Locate the cell with the specified text and output its [x, y] center coordinate. 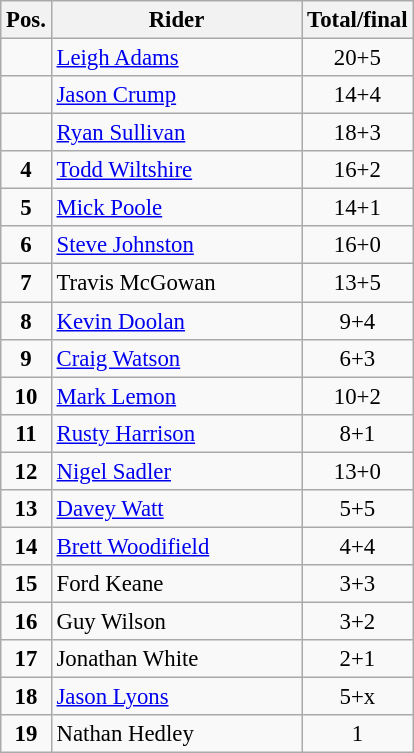
2+1 [358, 659]
Davey Watt [176, 509]
Jason Lyons [176, 697]
20+5 [358, 58]
Craig Watson [176, 358]
12 [26, 471]
16 [26, 621]
3+3 [358, 584]
18 [26, 697]
4+4 [358, 546]
14+4 [358, 95]
6 [26, 245]
Nigel Sadler [176, 471]
Brett Woodifield [176, 546]
13+0 [358, 471]
Leigh Adams [176, 58]
Guy Wilson [176, 621]
19 [26, 734]
5+x [358, 697]
8 [26, 321]
15 [26, 584]
Ryan Sullivan [176, 133]
16+2 [358, 170]
Travis McGowan [176, 283]
13+5 [358, 283]
5+5 [358, 509]
6+3 [358, 358]
7 [26, 283]
13 [26, 509]
Total/final [358, 20]
11 [26, 433]
9 [26, 358]
8+1 [358, 433]
18+3 [358, 133]
Mick Poole [176, 208]
14+1 [358, 208]
16+0 [358, 245]
10+2 [358, 396]
14 [26, 546]
17 [26, 659]
Ford Keane [176, 584]
10 [26, 396]
3+2 [358, 621]
Todd Wiltshire [176, 170]
Rider [176, 20]
Jason Crump [176, 95]
5 [26, 208]
Rusty Harrison [176, 433]
Steve Johnston [176, 245]
9+4 [358, 321]
Jonathan White [176, 659]
Mark Lemon [176, 396]
4 [26, 170]
Nathan Hedley [176, 734]
1 [358, 734]
Pos. [26, 20]
Kevin Doolan [176, 321]
